Provide the [x, y] coordinate of the cell's center where the given text is located.  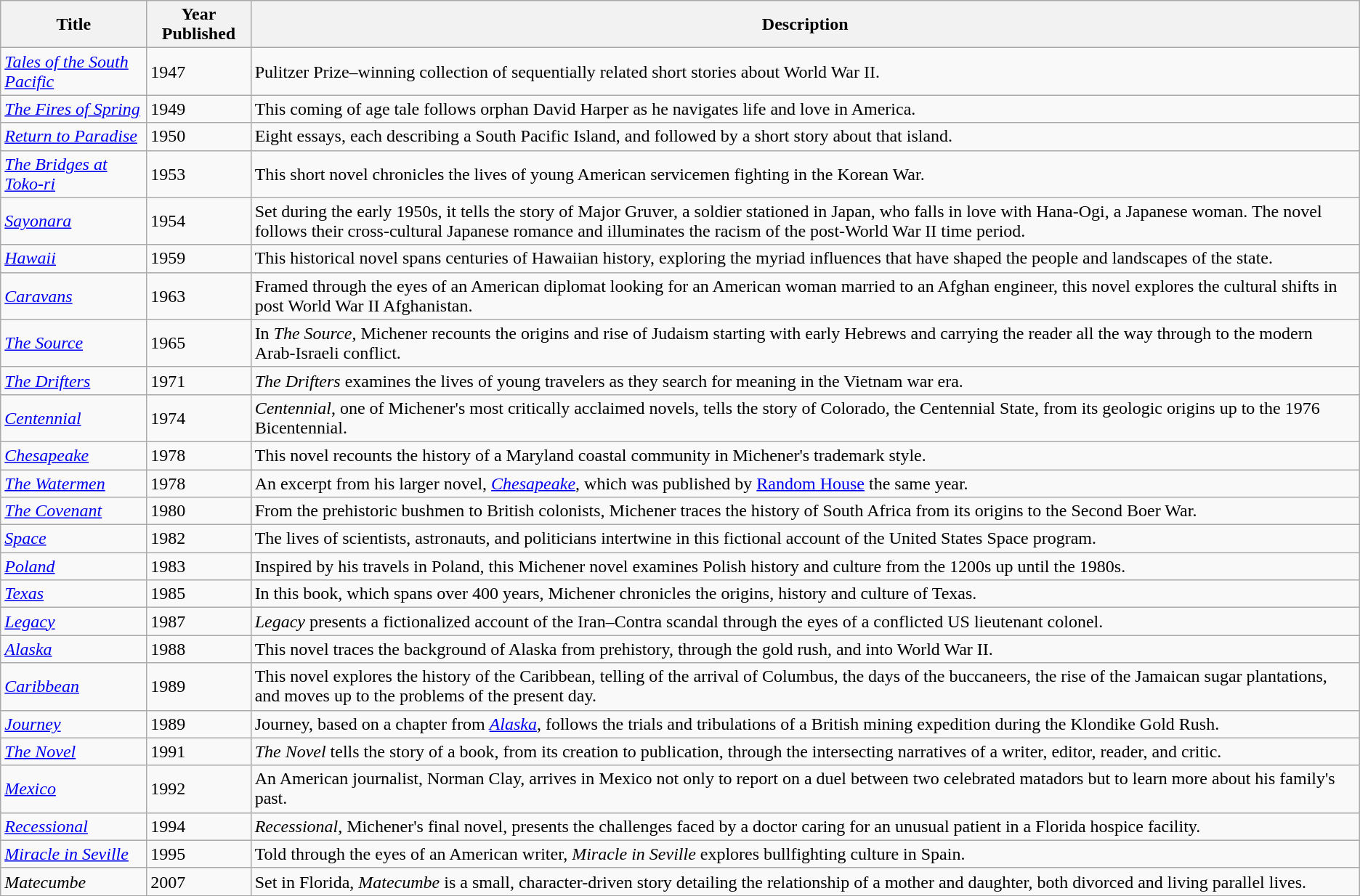
Alaska [74, 649]
1974 [199, 418]
1971 [199, 380]
Recessional, Michener's final novel, presents the challenges faced by a doctor caring for an unusual patient in a Florida hospice facility. [805, 826]
The Drifters [74, 380]
1991 [199, 752]
Centennial [74, 418]
Told through the eyes of an American writer, Miracle in Seville explores bullfighting culture in Spain. [805, 854]
1995 [199, 854]
Chesapeake [74, 455]
1983 [199, 566]
This novel traces the background of Alaska from prehistory, through the gold rush, and into World War II. [805, 649]
1982 [199, 539]
Space [74, 539]
1959 [199, 258]
Legacy [74, 622]
Pulitzer Prize–winning collection of sequentially related short stories about World War II. [805, 71]
The Novel [74, 752]
1950 [199, 137]
Return to Paradise [74, 137]
1963 [199, 296]
Sayonara [74, 221]
Description [805, 25]
1985 [199, 594]
Hawaii [74, 258]
The Source [74, 343]
Legacy presents a fictionalized account of the Iran–Contra scandal through the eyes of a conflicted US lieutenant colonel. [805, 622]
Recessional [74, 826]
This coming of age tale follows orphan David Harper as he navigates life and love in America. [805, 109]
The lives of scientists, astronauts, and politicians intertwine in this fictional account of the United States Space program. [805, 539]
Matecumbe [74, 881]
Inspired by his travels in Poland, this Michener novel examines Polish history and culture from the 1200s up until the 1980s. [805, 566]
The Bridges at Toko-ri [74, 174]
Journey [74, 724]
From the prehistoric bushmen to British colonists, Michener traces the history of South Africa from its origins to the Second Boer War. [805, 511]
The Covenant [74, 511]
Tales of the South Pacific [74, 71]
In this book, which spans over 400 years, Michener chronicles the origins, history and culture of Texas. [805, 594]
This short novel chronicles the lives of young American servicemen fighting in the Korean War. [805, 174]
The Fires of Spring [74, 109]
Mexico [74, 789]
Eight essays, each describing a South Pacific Island, and followed by a short story about that island. [805, 137]
1947 [199, 71]
Caribbean [74, 687]
Journey, based on a chapter from Alaska, follows the trials and tribulations of a British mining expedition during the Klondike Gold Rush. [805, 724]
Miracle in Seville [74, 854]
1980 [199, 511]
Title [74, 25]
The Watermen [74, 483]
An excerpt from his larger novel, Chesapeake, which was published by Random House the same year. [805, 483]
Texas [74, 594]
Poland [74, 566]
This novel recounts the history of a Maryland coastal community in Michener's trademark style. [805, 455]
1965 [199, 343]
1988 [199, 649]
1992 [199, 789]
The Novel tells the story of a book, from its creation to publication, through the intersecting narratives of a writer, editor, reader, and critic. [805, 752]
1953 [199, 174]
Caravans [74, 296]
1994 [199, 826]
This historical novel spans centuries of Hawaiian history, exploring the myriad influences that have shaped the people and landscapes of the state. [805, 258]
2007 [199, 881]
Year Published [199, 25]
The Drifters examines the lives of young travelers as they search for meaning in the Vietnam war era. [805, 380]
1954 [199, 221]
1987 [199, 622]
1949 [199, 109]
